For the text-containing cell, return its midpoint in (x, y) coordinate format. 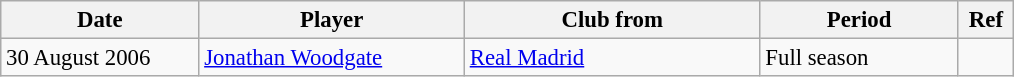
Jonathan Woodgate (332, 58)
Period (859, 20)
Ref (986, 20)
30 August 2006 (100, 58)
Date (100, 20)
Full season (859, 58)
Player (332, 20)
Club from (612, 20)
Real Madrid (612, 58)
